Search for the cell housing the specified text and yield its (x, y) center coordinate. 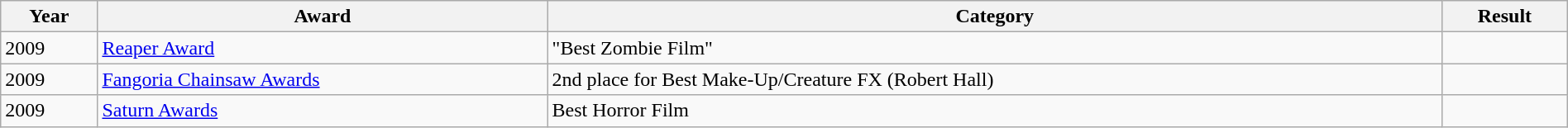
Reaper Award (323, 48)
Award (323, 17)
Category (995, 17)
2nd place for Best Make-Up/Creature FX (Robert Hall) (995, 79)
"Best Zombie Film" (995, 48)
Result (1505, 17)
Saturn Awards (323, 111)
Best Horror Film (995, 111)
Fangoria Chainsaw Awards (323, 79)
Year (50, 17)
